Extract the [X, Y] coordinate from the center of the cell holding the provided text.  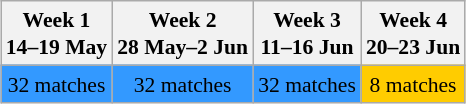
8 matches [413, 84]
Week 228 May–2 Jun [182, 33]
Week 311–16 Jun [307, 33]
Week 114–19 May [56, 33]
Week 420–23 Jun [413, 33]
